From the cell containing the given text, extract its center point as (x, y) coordinate. 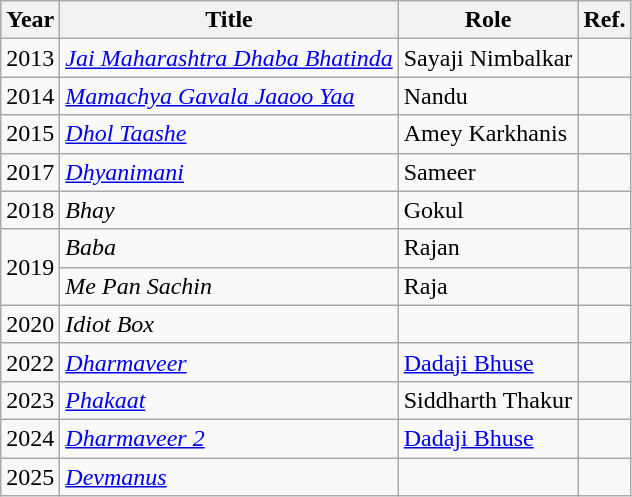
Amey Karkhanis (488, 134)
Idiot Box (229, 324)
2015 (30, 134)
Jai Maharashtra Dhaba Bhatinda (229, 58)
2020 (30, 324)
2024 (30, 438)
Dharmaveer (229, 362)
Sayaji Nimbalkar (488, 58)
2014 (30, 96)
Phakaat (229, 400)
Devmanus (229, 477)
Role (488, 20)
Raja (488, 286)
2019 (30, 267)
Year (30, 20)
Baba (229, 248)
2017 (30, 172)
2022 (30, 362)
Rajan (488, 248)
Title (229, 20)
Dhol Taashe (229, 134)
2023 (30, 400)
Dharmaveer 2 (229, 438)
Siddharth Thakur (488, 400)
2025 (30, 477)
2018 (30, 210)
Dhyanimani (229, 172)
Mamachya Gavala Jaaoo Yaa (229, 96)
2013 (30, 58)
Gokul (488, 210)
Sameer (488, 172)
Bhay (229, 210)
Ref. (604, 20)
Nandu (488, 96)
Me Pan Sachin (229, 286)
